Detect which cell encompasses the target text, then output its [X, Y] center coordinate. 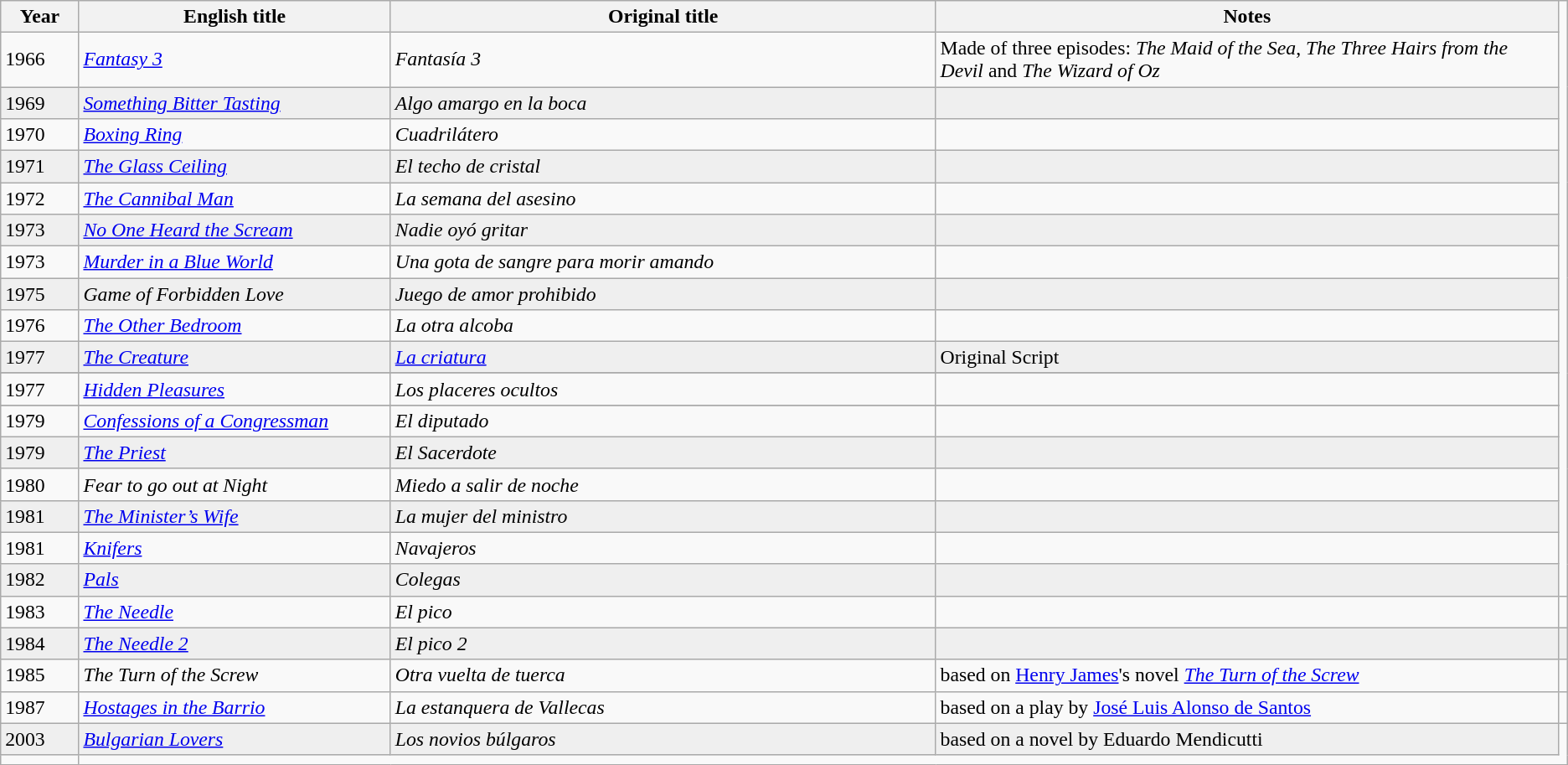
2003 [40, 739]
La estanquera de Vallecas [663, 707]
1969 [40, 103]
1987 [40, 707]
La semana del asesino [663, 198]
Una gota de sangre para morir amando [663, 261]
Bulgarian Lovers [235, 739]
1975 [40, 293]
Otra vuelta de tuerca [663, 675]
The Needle [235, 612]
The Priest [235, 452]
1966 [40, 60]
1984 [40, 644]
Cuadrilátero [663, 134]
The Creature [235, 357]
The Cannibal Man [235, 198]
Fantasy 3 [235, 60]
Made of three episodes: The Maid of the Sea, The Three Hairs from the Devil and The Wizard of Oz [1246, 60]
Los novios búlgaros [663, 739]
Fantasía 3 [663, 60]
1980 [40, 484]
Boxing Ring [235, 134]
1976 [40, 325]
Original Script [1246, 357]
Original title [663, 17]
Something Bitter Tasting [235, 103]
Game of Forbidden Love [235, 293]
Notes [1246, 17]
No One Heard the Scream [235, 230]
based on a novel by Eduardo Mendicutti [1246, 739]
El diputado [663, 421]
Juego de amor prohibido [663, 293]
1983 [40, 612]
1982 [40, 580]
Hostages in the Barrio [235, 707]
Miedo a salir de noche [663, 484]
Year [40, 17]
based on Henry James's novel The Turn of the Screw [1246, 675]
The Turn of the Screw [235, 675]
El pico 2 [663, 644]
Confessions of a Congressman [235, 421]
Knifers [235, 548]
Navajeros [663, 548]
El pico [663, 612]
1970 [40, 134]
La criatura [663, 357]
The Needle 2 [235, 644]
Fear to go out at Night [235, 484]
La otra alcoba [663, 325]
Pals [235, 580]
El Sacerdote [663, 452]
The Other Bedroom [235, 325]
1985 [40, 675]
La mujer del ministro [663, 516]
The Minister’s Wife [235, 516]
Colegas [663, 580]
1971 [40, 166]
Hidden Pleasures [235, 389]
El techo de cristal [663, 166]
Algo amargo en la boca [663, 103]
Nadie oyó gritar [663, 230]
based on a play by José Luis Alonso de Santos [1246, 707]
The Glass Ceiling [235, 166]
1972 [40, 198]
English title [235, 17]
Los placeres ocultos [663, 389]
Murder in a Blue World [235, 261]
